From the cell containing the given text, extract its center point as (X, Y) coordinate. 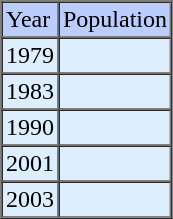
2001 (30, 164)
1983 (30, 92)
2003 (30, 200)
Year (30, 20)
Population (114, 20)
1990 (30, 128)
1979 (30, 56)
